Determine the [x, y] coordinate at the center of the cell enclosing the given text.  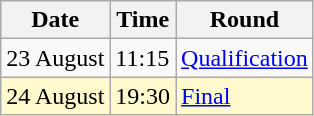
11:15 [143, 58]
Date [56, 20]
23 August [56, 58]
Time [143, 20]
24 August [56, 96]
Qualification [245, 58]
Round [245, 20]
19:30 [143, 96]
Final [245, 96]
